Detect which cell encompasses the target text, then output its (X, Y) center coordinate. 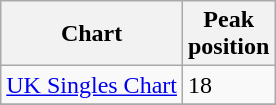
UK Singles Chart (92, 85)
18 (228, 85)
Chart (92, 34)
Peakposition (228, 34)
